From the cell containing the given text, extract its center point as (X, Y) coordinate. 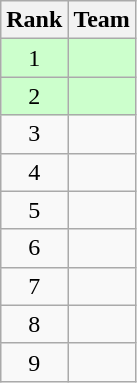
2 (34, 96)
6 (34, 248)
3 (34, 134)
7 (34, 286)
Rank (34, 20)
4 (34, 172)
9 (34, 362)
1 (34, 58)
Team (102, 20)
8 (34, 324)
5 (34, 210)
